Pinpoint the cell where the given text exists, returning its [x, y] midpoint coordinate. 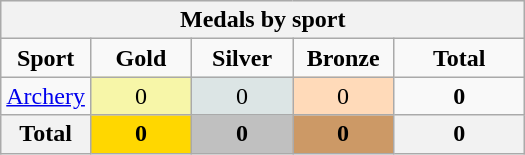
Archery [46, 96]
Silver [242, 58]
Gold [140, 58]
Medals by sport [263, 20]
Bronze [344, 58]
Sport [46, 58]
